Return the (X, Y) coordinate for the center point of the cell that contains the specified text.  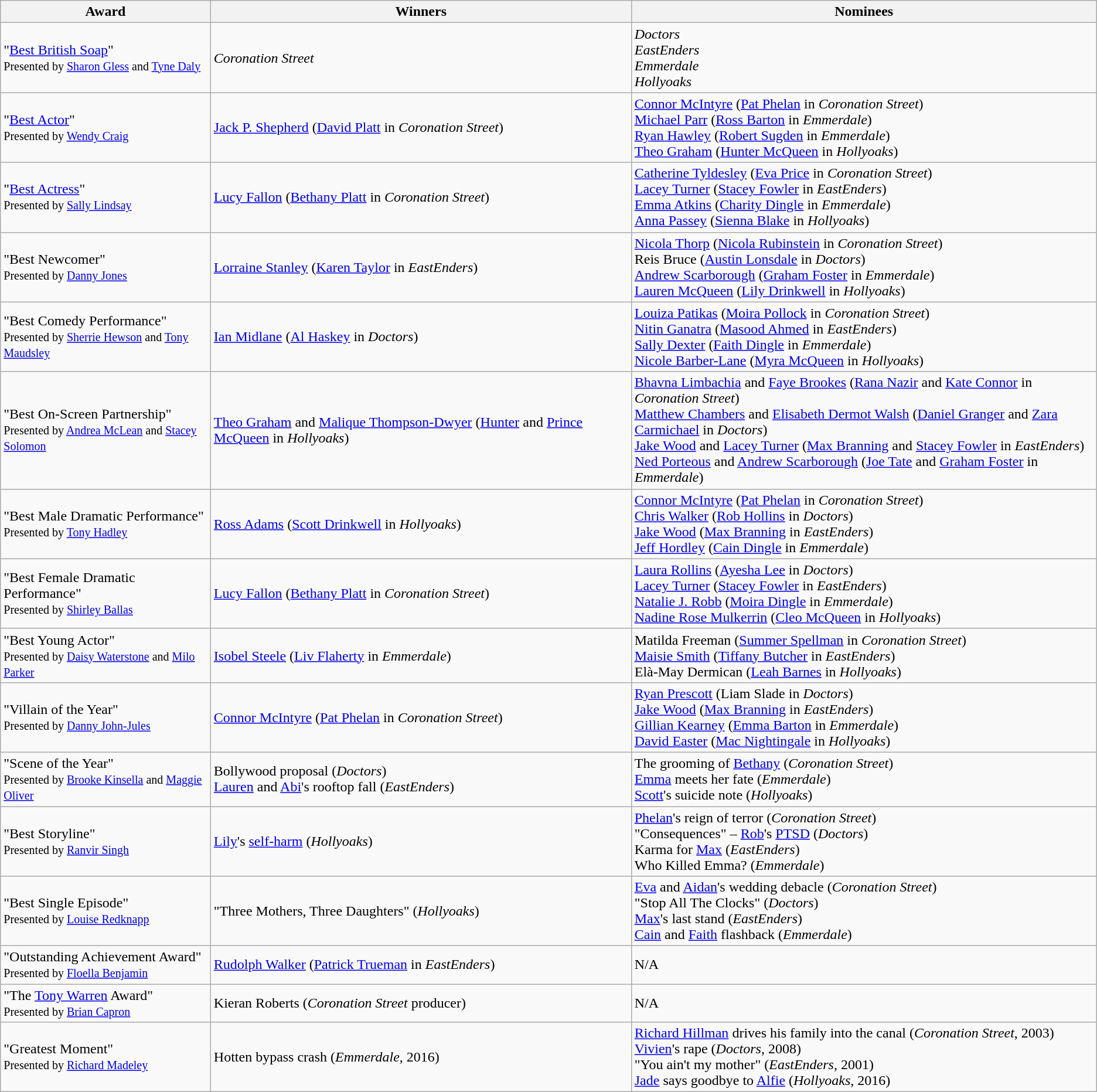
Award (105, 12)
Isobel Steele (Liv Flaherty in Emmerdale) (421, 655)
Ross Adams (Scott Drinkwell in Hollyoaks) (421, 524)
"Best Female Dramatic Performance"Presented by Shirley Ballas (105, 593)
Bollywood proposal (Doctors) Lauren and Abi's rooftop fall (EastEnders) (421, 779)
"Outstanding Achievement Award"Presented by Floella Benjamin (105, 965)
Eva and Aidan's wedding debacle (Coronation Street)"Stop All The Clocks" (Doctors)Max's last stand (EastEnders)Cain and Faith flashback (Emmerdale) (864, 911)
"Best Actor"Presented by Wendy Craig (105, 128)
Coronation Street (421, 57)
Winners (421, 12)
Phelan's reign of terror (Coronation Street) "Consequences" – Rob's PTSD (Doctors)Karma for Max (EastEnders)Who Killed Emma? (Emmerdale) (864, 842)
"Greatest Moment"Presented by Richard Madeley (105, 1057)
Theo Graham and Malique Thompson-Dwyer (Hunter and Prince McQueen in Hollyoaks) (421, 430)
Jack P. Shepherd (David Platt in Coronation Street) (421, 128)
Nominees (864, 12)
DoctorsEastEndersEmmerdaleHollyoaks (864, 57)
"Best Male Dramatic Performance"Presented by Tony Hadley (105, 524)
"Best Actress"Presented by Sally Lindsay (105, 197)
Kieran Roberts (Coronation Street producer) (421, 1003)
Ian Midlane (Al Haskey in Doctors) (421, 336)
Lorraine Stanley (Karen Taylor in EastEnders) (421, 267)
"Best Comedy Performance"Presented by Sherrie Hewson and Tony Maudsley (105, 336)
"Best Young Actor"Presented by Daisy Waterstone and Milo Parker (105, 655)
"The Tony Warren Award"Presented by Brian Capron (105, 1003)
Connor McIntyre (Pat Phelan in Coronation Street) (421, 717)
Lily's self-harm (Hollyoaks) (421, 842)
"Villain of the Year"Presented by Danny John-Jules (105, 717)
Hotten bypass crash (Emmerdale, 2016) (421, 1057)
Matilda Freeman (Summer Spellman in Coronation Street)Maisie Smith (Tiffany Butcher in EastEnders)Elà-May Dermican (Leah Barnes in Hollyoaks) (864, 655)
"Three Mothers, Three Daughters" (Hollyoaks) (421, 911)
"Best Newcomer"Presented by Danny Jones (105, 267)
"Best On-Screen Partnership"Presented by Andrea McLean and Stacey Solomon (105, 430)
Rudolph Walker (Patrick Trueman in EastEnders) (421, 965)
"Best Storyline"Presented by Ranvir Singh (105, 842)
"Scene of the Year"Presented by Brooke Kinsella and Maggie Oliver (105, 779)
The grooming of Bethany (Coronation Street)Emma meets her fate (Emmerdale)Scott's suicide note (Hollyoaks) (864, 779)
"Best Single Episode"Presented by Louise Redknapp (105, 911)
"Best British Soap"Presented by Sharon Gless and Tyne Daly (105, 57)
